Extract the [X, Y] coordinate from the center of the cell holding the provided text.  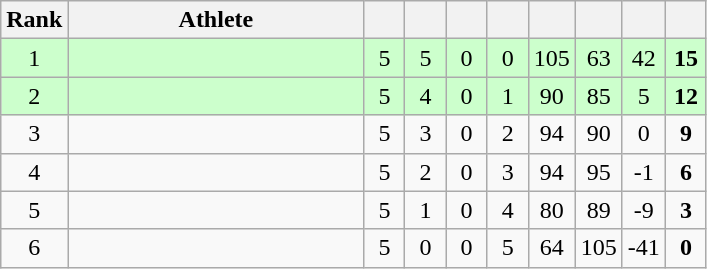
15 [686, 58]
-1 [644, 172]
63 [598, 58]
-9 [644, 210]
42 [644, 58]
12 [686, 96]
Rank [34, 20]
85 [598, 96]
64 [552, 248]
80 [552, 210]
9 [686, 134]
-41 [644, 248]
89 [598, 210]
Athlete [216, 20]
95 [598, 172]
